Extract the [x, y] coordinate from the center of the cell holding the provided text.  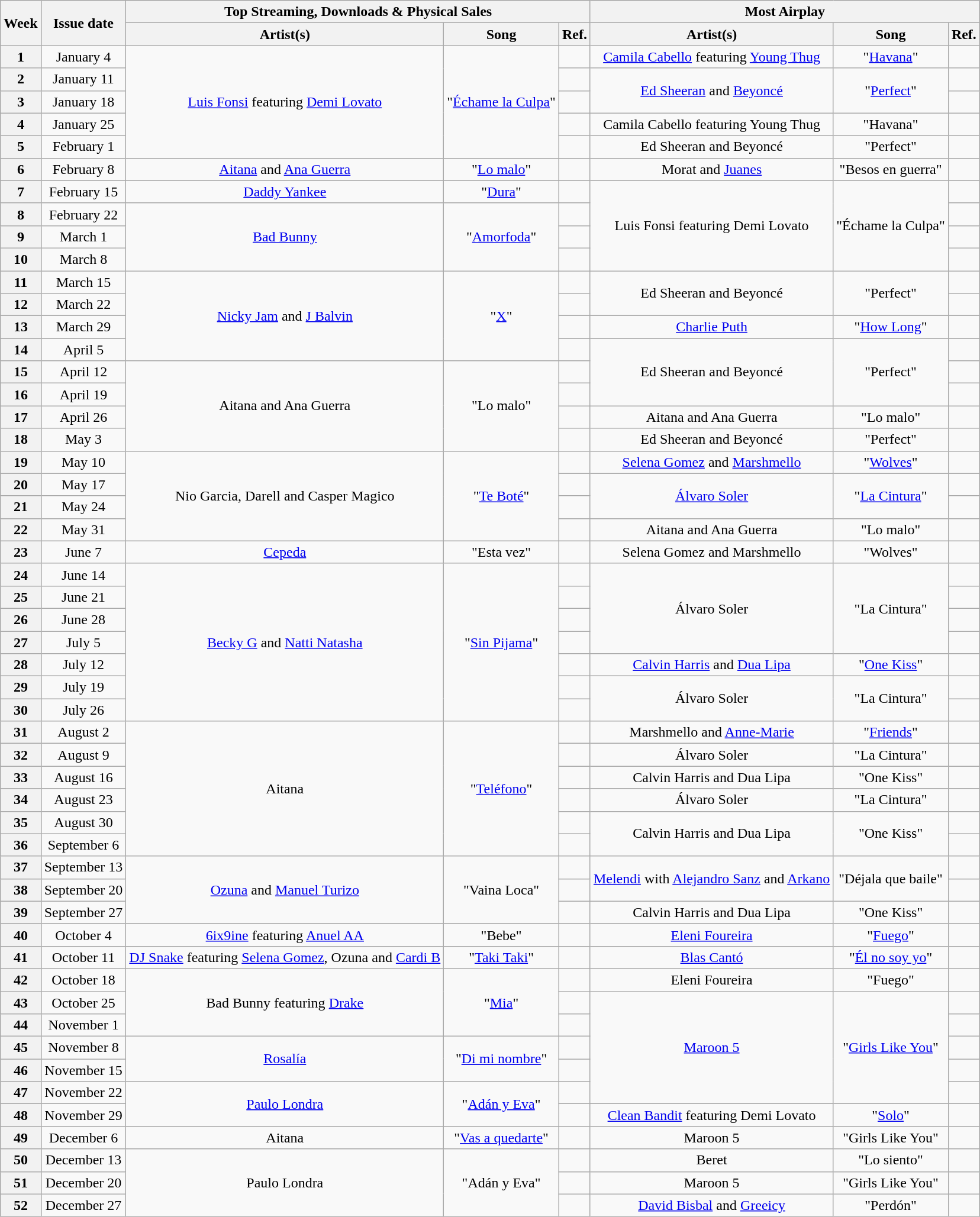
December 27 [83, 1205]
3 [21, 102]
Nio Garcia, Darell and Casper Magico [285, 496]
March 1 [83, 237]
"Taki Taki" [502, 957]
July 26 [83, 710]
August 23 [83, 800]
34 [21, 800]
11 [21, 282]
7 [21, 192]
26 [21, 619]
35 [21, 822]
29 [21, 687]
June 21 [83, 597]
42 [21, 980]
39 [21, 912]
August 2 [83, 732]
"Dura" [502, 192]
November 8 [83, 1048]
16 [21, 395]
"Vaina Loca" [502, 890]
"Lo siento" [891, 1160]
"Bebe" [502, 935]
22 [21, 530]
"Él no soy yo" [891, 957]
43 [21, 1003]
"Te Boté" [502, 496]
October 25 [83, 1003]
5 [21, 147]
Morat and Juanes [711, 169]
February 8 [83, 169]
"Amorfoda" [502, 237]
51 [21, 1183]
Clean Bandit featuring Demi Lovato [711, 1115]
April 26 [83, 417]
"Perdón" [891, 1205]
Bad Bunny [285, 237]
January 4 [83, 57]
"Di mi nombre" [502, 1059]
18 [21, 440]
6 [21, 169]
October 4 [83, 935]
September 27 [83, 912]
June 7 [83, 552]
March 15 [83, 282]
May 3 [83, 440]
January 11 [83, 79]
23 [21, 552]
41 [21, 957]
March 29 [83, 327]
October 18 [83, 980]
30 [21, 710]
May 31 [83, 530]
Beret [711, 1160]
"X" [502, 316]
January 25 [83, 124]
2 [21, 79]
Cepeda [285, 552]
November 22 [83, 1093]
44 [21, 1025]
36 [21, 845]
December 20 [83, 1183]
Nicky Jam and J Balvin [285, 316]
December 6 [83, 1138]
33 [21, 777]
Rosalía [285, 1059]
Issue date [83, 23]
"Déjala que baile" [891, 879]
6ix9ine featuring Anuel AA [285, 935]
25 [21, 597]
Blas Cantó [711, 957]
April 5 [83, 350]
9 [21, 237]
"Esta vez" [502, 552]
April 19 [83, 395]
19 [21, 462]
May 10 [83, 462]
"Teléfono" [502, 789]
November 29 [83, 1115]
12 [21, 305]
DJ Snake featuring Selena Gomez, Ozuna and Cardi B [285, 957]
10 [21, 259]
February 22 [83, 214]
July 5 [83, 642]
"Vas a quedarte" [502, 1138]
1 [21, 57]
Daddy Yankee [285, 192]
February 1 [83, 147]
August 9 [83, 755]
27 [21, 642]
Bad Bunny featuring Drake [285, 1002]
March 8 [83, 259]
"Friends" [891, 732]
37 [21, 867]
Becky G and Natti Natasha [285, 642]
4 [21, 124]
48 [21, 1115]
31 [21, 732]
David Bisbal and Greeicy [711, 1205]
June 28 [83, 619]
August 30 [83, 822]
November 1 [83, 1025]
April 12 [83, 372]
Week [21, 23]
Marshmello and Anne-Marie [711, 732]
49 [21, 1138]
28 [21, 665]
January 18 [83, 102]
Ozuna and Manuel Turizo [285, 890]
Top Streaming, Downloads & Physical Sales [359, 12]
46 [21, 1070]
December 13 [83, 1160]
14 [21, 350]
May 17 [83, 485]
"How Long" [891, 327]
September 20 [83, 890]
8 [21, 214]
July 12 [83, 665]
"Solo" [891, 1115]
June 14 [83, 574]
March 22 [83, 305]
July 19 [83, 687]
32 [21, 755]
"Sin Pijama" [502, 642]
November 15 [83, 1070]
"Besos en guerra" [891, 169]
24 [21, 574]
September 6 [83, 845]
40 [21, 935]
September 13 [83, 867]
Charlie Puth [711, 327]
52 [21, 1205]
47 [21, 1093]
45 [21, 1048]
October 11 [83, 957]
February 15 [83, 192]
"Mia" [502, 1002]
50 [21, 1160]
August 16 [83, 777]
13 [21, 327]
15 [21, 372]
20 [21, 485]
May 24 [83, 507]
Most Airplay [785, 12]
17 [21, 417]
38 [21, 890]
21 [21, 507]
Melendi with Alejandro Sanz and Arkano [711, 879]
